Return [x, y] of the center of cell containing provided text 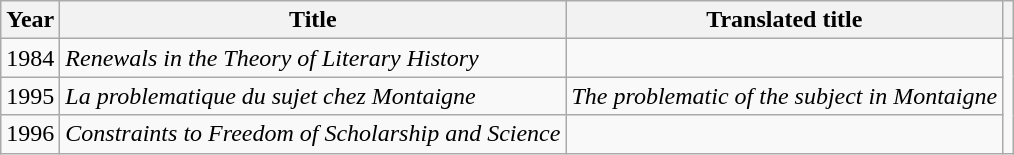
1984 [30, 58]
Translated title [784, 20]
1995 [30, 96]
The problematic of the subject in Montaigne [784, 96]
Title [313, 20]
1996 [30, 134]
Year [30, 20]
Constraints to Freedom of Scholarship and Science [313, 134]
Renewals in the Theory of Literary History [313, 58]
La problematique du sujet chez Montaigne [313, 96]
